Return (x, y) of the center of cell containing provided text 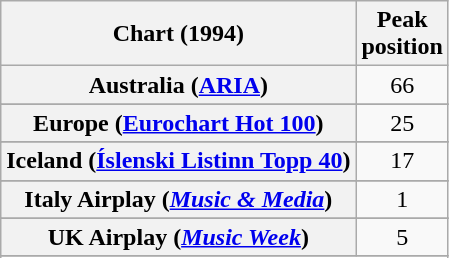
Italy Airplay (Music & Media) (178, 199)
Chart (1994) (178, 34)
25 (402, 123)
Europe (Eurochart Hot 100) (178, 123)
66 (402, 85)
Iceland (Íslenski Listinn Topp 40) (178, 161)
UK Airplay (Music Week) (178, 237)
Peakposition (402, 34)
1 (402, 199)
Australia (ARIA) (178, 85)
5 (402, 237)
17 (402, 161)
